Locate the cell with the specified text and output its (X, Y) center coordinate. 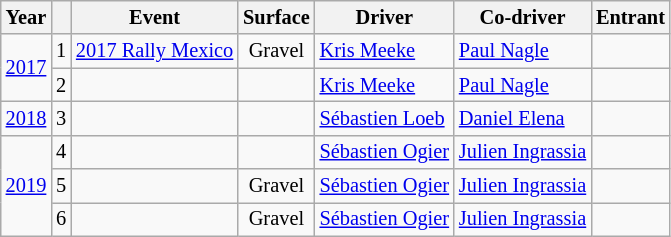
Co-driver (522, 17)
2017 Rally Mexico (154, 51)
2019 (26, 186)
Surface (276, 17)
Entrant (630, 17)
5 (61, 186)
2018 (26, 118)
Sébastien Loeb (384, 118)
Daniel Elena (522, 118)
6 (61, 219)
4 (61, 152)
2017 (26, 68)
3 (61, 118)
Driver (384, 17)
Year (26, 17)
1 (61, 51)
Event (154, 17)
2 (61, 85)
